Identify which cell holds the provided text, then report its [X, Y] central coordinate. 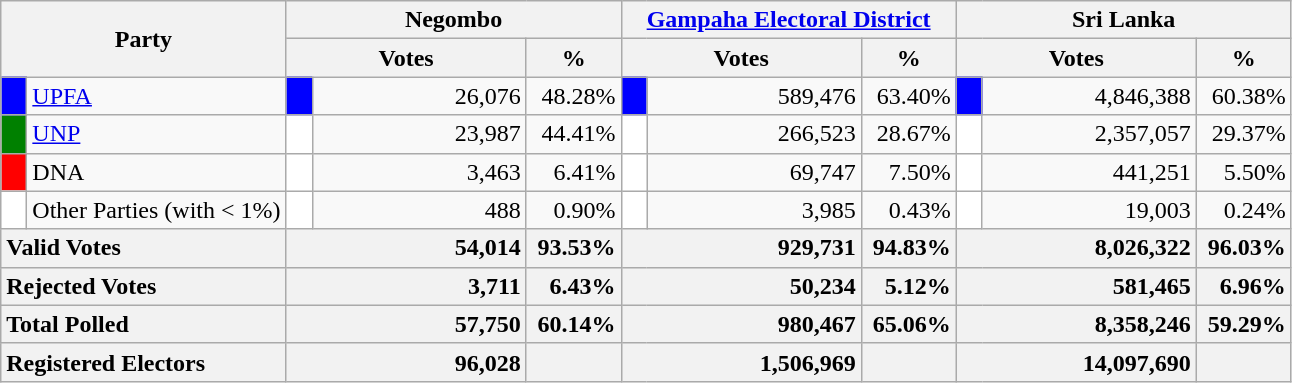
Other Parties (with < 1%) [156, 210]
Party [144, 39]
69,747 [754, 172]
6.96% [1244, 286]
94.83% [908, 248]
Sri Lanka [1124, 20]
60.14% [574, 324]
6.41% [574, 172]
65.06% [908, 324]
DNA [156, 172]
63.40% [908, 96]
Rejected Votes [144, 286]
4,846,388 [1089, 96]
60.38% [1244, 96]
7.50% [908, 172]
28.67% [908, 134]
59.29% [1244, 324]
8,026,322 [1076, 248]
581,465 [1076, 286]
8,358,246 [1076, 324]
1,506,969 [741, 362]
29.37% [1244, 134]
Negombo [454, 20]
0.90% [574, 210]
266,523 [754, 134]
19,003 [1089, 210]
48.28% [574, 96]
2,357,057 [1089, 134]
44.41% [574, 134]
929,731 [741, 248]
980,467 [741, 324]
Valid Votes [144, 248]
6.43% [574, 286]
0.24% [1244, 210]
488 [419, 210]
UNP [156, 134]
50,234 [741, 286]
Registered Electors [144, 362]
14,097,690 [1076, 362]
589,476 [754, 96]
0.43% [908, 210]
441,251 [1089, 172]
3,711 [406, 286]
54,014 [406, 248]
3,985 [754, 210]
3,463 [419, 172]
96.03% [1244, 248]
Gampaha Electoral District [788, 20]
UPFA [156, 96]
93.53% [574, 248]
5.12% [908, 286]
5.50% [1244, 172]
96,028 [406, 362]
Total Polled [144, 324]
23,987 [419, 134]
26,076 [419, 96]
57,750 [406, 324]
